From the cell containing the given text, extract its center point as (x, y) coordinate. 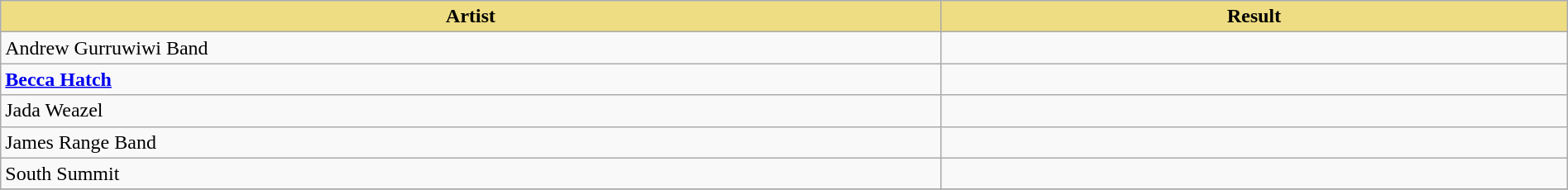
James Range Band (471, 142)
Result (1254, 17)
Jada Weazel (471, 111)
South Summit (471, 173)
Andrew Gurruwiwi Band (471, 48)
Artist (471, 17)
Becca Hatch (471, 79)
